Detect which cell encompasses the target text, then output its [x, y] center coordinate. 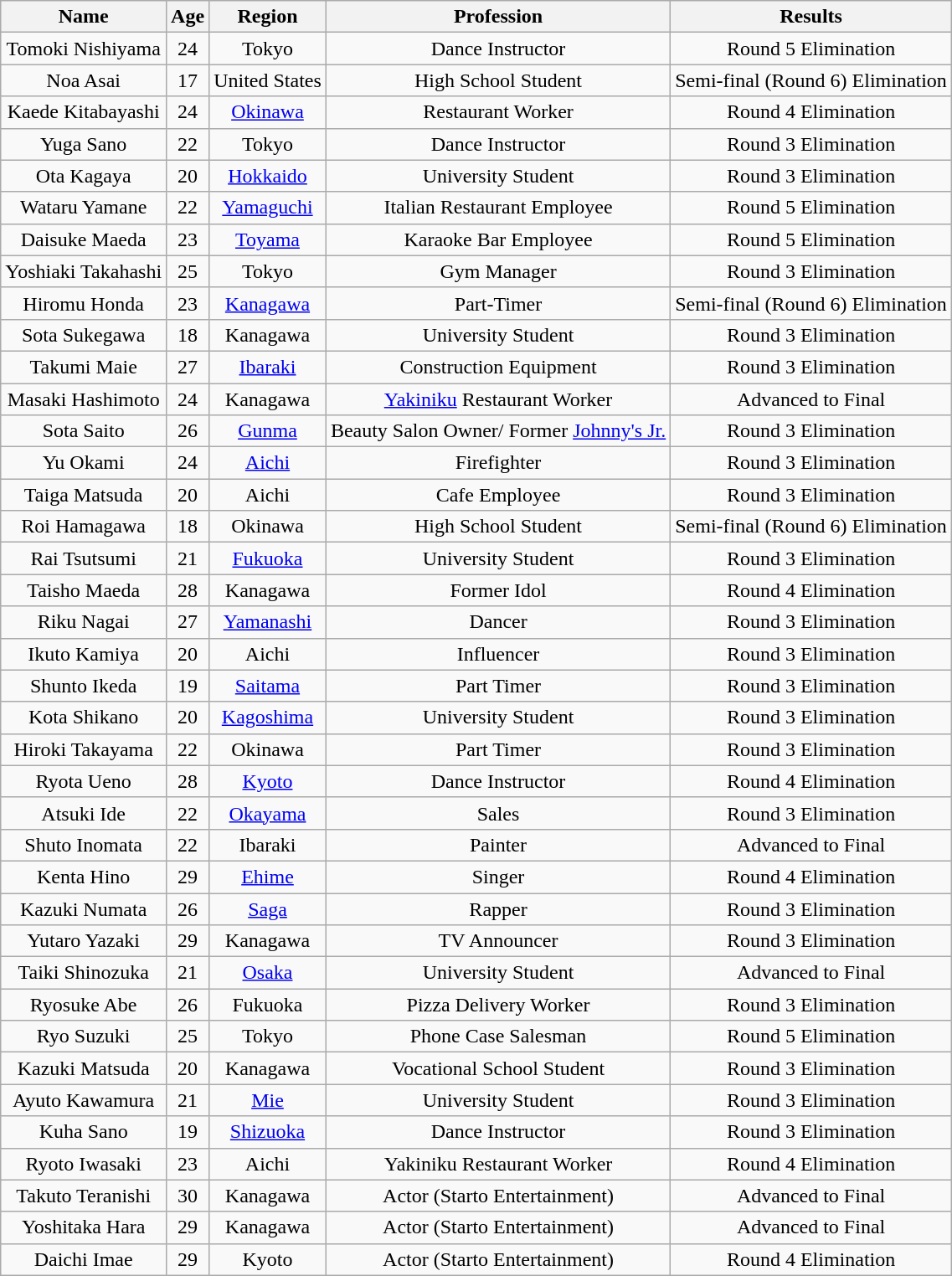
Kota Shikano [84, 718]
Yamanashi [268, 622]
Ryoto Iwasaki [84, 1164]
Restaurant Worker [497, 112]
Ryosuke Abe [84, 1005]
Italian Restaurant Employee [497, 208]
Atsuki Ide [84, 813]
Gunma [268, 431]
Yu Okami [84, 463]
Ikuto Kamiya [84, 654]
Noa Asai [84, 80]
Gym Manager [497, 271]
Kagoshima [268, 718]
Riku Nagai [84, 622]
Masaki Hashimoto [84, 399]
Wataru Yamane [84, 208]
Former Idol [497, 590]
Ryo Suzuki [84, 1037]
Part-Timer [497, 303]
Profession [497, 17]
Hokkaido [268, 176]
Sota Sukegawa [84, 335]
Kenta Hino [84, 877]
Taiki Shinozuka [84, 973]
Ryota Ueno [84, 781]
Ayuto Kawamura [84, 1100]
Takumi Maie [84, 367]
Painter [497, 845]
Ehime [268, 877]
Yamaguchi [268, 208]
Rai Tsutsumi [84, 558]
Vocational School Student [497, 1068]
Influencer [497, 654]
Toyama [268, 239]
Hiroki Takayama [84, 749]
Tomoki Nishiyama [84, 49]
Age [188, 17]
Karaoke Bar Employee [497, 239]
Singer [497, 877]
Taiga Matsuda [84, 495]
Kazuki Matsuda [84, 1068]
Yutaro Yazaki [84, 941]
Daichi Imae [84, 1259]
Daisuke Maeda [84, 239]
Sota Saito [84, 431]
Shunto Ikeda [84, 686]
Yuga Sano [84, 144]
Saitama [268, 686]
Construction Equipment [497, 367]
Mie [268, 1100]
Shizuoka [268, 1132]
Firefighter [497, 463]
Osaka [268, 973]
Hiromu Honda [84, 303]
Yoshitaka Hara [84, 1227]
Rapper [497, 908]
Pizza Delivery Worker [497, 1005]
Saga [268, 908]
Kuha Sano [84, 1132]
Cafe Employee [497, 495]
Name [84, 17]
17 [188, 80]
Results [811, 17]
Okayama [268, 813]
United States [268, 80]
Kaede Kitabayashi [84, 112]
Sales [497, 813]
Beauty Salon Owner/ Former Johnny's Jr. [497, 431]
30 [188, 1196]
Shuto Inomata [84, 845]
Roi Hamagawa [84, 527]
Dancer [497, 622]
Takuto Teranishi [84, 1196]
Ota Kagaya [84, 176]
Taisho Maeda [84, 590]
Kazuki Numata [84, 908]
Region [268, 17]
Yoshiaki Takahashi [84, 271]
TV Announcer [497, 941]
Phone Case Salesman [497, 1037]
